Extract the (X, Y) coordinate from the center of the cell holding the provided text.  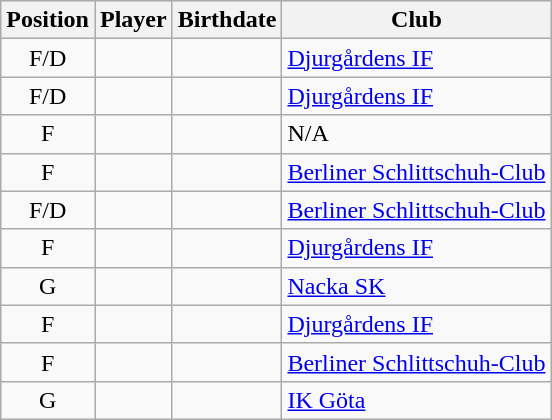
Position (48, 20)
Player (133, 20)
Nacka SK (416, 286)
IK Göta (416, 400)
Birthdate (227, 20)
Club (416, 20)
N/A (416, 134)
